From the cell containing the given text, extract its center point as (x, y) coordinate. 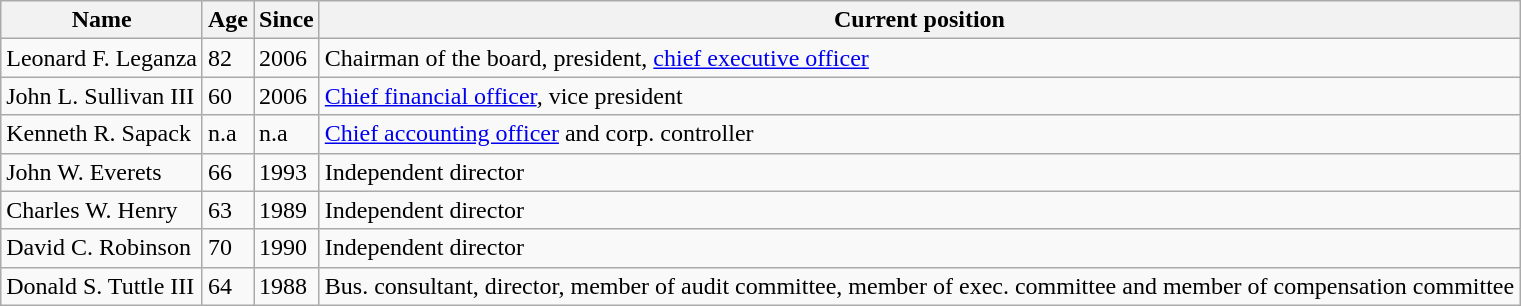
63 (228, 210)
Kenneth R. Sapack (102, 134)
70 (228, 248)
Chief accounting officer and corp. controller (919, 134)
Current position (919, 20)
Since (287, 20)
1989 (287, 210)
64 (228, 286)
Donald S. Tuttle III (102, 286)
Leonard F. Leganza (102, 58)
82 (228, 58)
Charles W. Henry (102, 210)
Chief financial officer, vice president (919, 96)
David C. Robinson (102, 248)
1990 (287, 248)
1993 (287, 172)
1988 (287, 286)
Chairman of the board, president, chief executive officer (919, 58)
John W. Everets (102, 172)
Name (102, 20)
Age (228, 20)
60 (228, 96)
Bus. consultant, director, member of audit committee, member of exec. committee and member of compensation committee (919, 286)
John L. Sullivan III (102, 96)
66 (228, 172)
